Return (X, Y) of the center of cell containing provided text 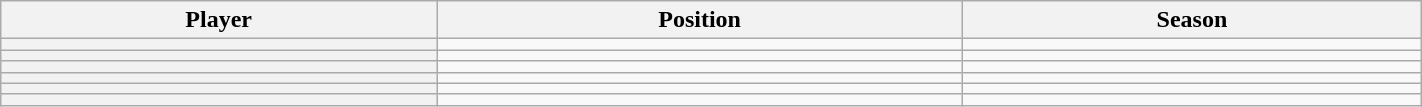
Season (1192, 20)
Player (219, 20)
Position (700, 20)
